Locate the cell with the specified text and output its (x, y) center coordinate. 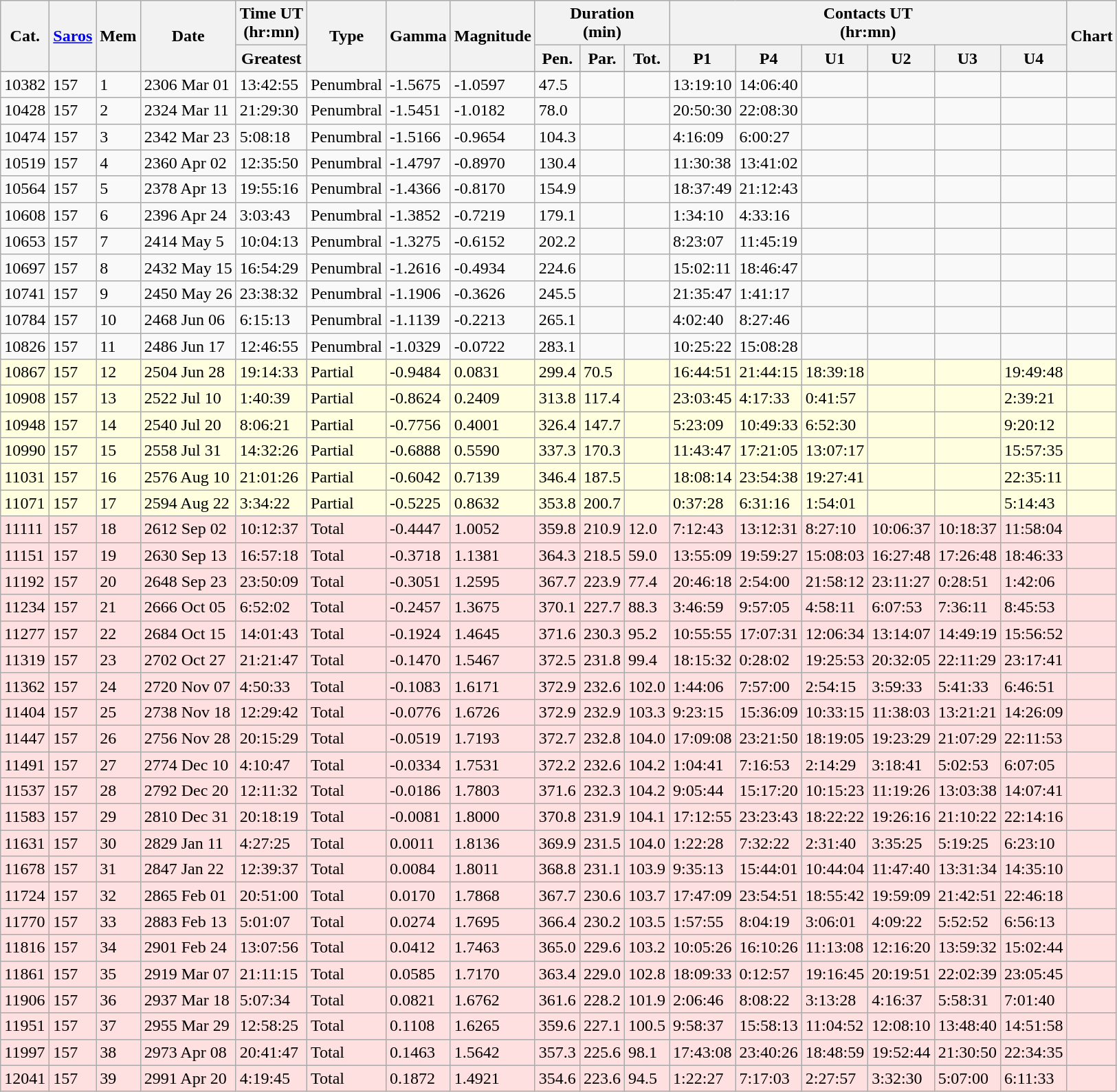
2612 Sep 02 (188, 529)
-1.5166 (419, 137)
11816 (25, 948)
22:11:53 (1034, 738)
15:36:09 (768, 712)
-0.0519 (419, 738)
4:09:22 (901, 922)
359.8 (557, 529)
0.0831 (492, 372)
77.4 (646, 581)
10:04:13 (271, 241)
10784 (25, 320)
0.0011 (419, 843)
37 (118, 1026)
1.5467 (492, 660)
10 (118, 320)
3 (118, 137)
2666 Oct 05 (188, 608)
7:01:40 (1034, 1000)
23:38:32 (271, 293)
22 (118, 634)
225.6 (602, 1052)
Date (188, 36)
Mem (118, 36)
11906 (25, 1000)
-0.1924 (419, 634)
15:56:52 (1034, 634)
1:44:06 (703, 686)
23:23:43 (768, 817)
0.1463 (419, 1052)
15:57:35 (1034, 451)
-0.4447 (419, 529)
230.6 (602, 895)
8:27:46 (768, 320)
6:52:30 (834, 425)
366.4 (557, 922)
13:21:21 (967, 712)
5:52:52 (967, 922)
1.7170 (492, 974)
103.2 (646, 948)
3:06:01 (834, 922)
Greatest (271, 58)
19:14:33 (271, 372)
11:45:19 (768, 241)
2540 Jul 20 (188, 425)
1.8000 (492, 817)
23:17:41 (1034, 660)
3:32:30 (901, 1078)
10:15:23 (834, 791)
14:01:43 (271, 634)
2792 Dec 20 (188, 791)
359.6 (557, 1026)
12:06:34 (834, 634)
117.4 (602, 399)
19:59:09 (901, 895)
30 (118, 843)
10428 (25, 111)
17:21:05 (768, 451)
5:41:33 (967, 686)
-0.7219 (492, 215)
357.3 (557, 1052)
100.5 (646, 1026)
-0.0081 (419, 817)
11491 (25, 765)
1.4921 (492, 1078)
5:01:07 (271, 922)
0.1872 (419, 1078)
2810 Dec 31 (188, 817)
21:35:47 (703, 293)
20:51:00 (271, 895)
4:58:11 (834, 608)
10:18:37 (967, 529)
-0.9484 (419, 372)
Gamma (419, 36)
8:23:07 (703, 241)
103.3 (646, 712)
-1.5675 (419, 85)
11234 (25, 608)
6:00:27 (768, 137)
17:12:55 (703, 817)
11:04:52 (834, 1026)
12:29:42 (271, 712)
-1.2616 (419, 267)
4 (118, 163)
23:21:50 (768, 738)
17:26:48 (967, 555)
19:52:44 (901, 1052)
-0.8170 (492, 189)
-0.5225 (419, 503)
-0.3718 (419, 555)
1.7695 (492, 922)
9 (118, 293)
2486 Jun 17 (188, 346)
2504 Jun 28 (188, 372)
U4 (1034, 58)
-1.0329 (419, 346)
223.6 (602, 1078)
2756 Nov 28 (188, 738)
2937 Mar 18 (188, 1000)
7:12:43 (703, 529)
13:59:32 (967, 948)
10519 (25, 163)
10990 (25, 451)
U1 (834, 58)
102.8 (646, 974)
218.5 (602, 555)
13:48:40 (967, 1026)
23 (118, 660)
313.8 (557, 399)
15:02:44 (1034, 948)
18:09:33 (703, 974)
11:43:47 (703, 451)
23:40:26 (768, 1052)
103.7 (646, 895)
6:07:53 (901, 608)
7:36:11 (967, 608)
18:39:18 (834, 372)
Pen. (557, 58)
U2 (901, 58)
5:07:34 (271, 1000)
363.4 (557, 974)
1.0052 (492, 529)
2:27:57 (834, 1078)
4:50:33 (271, 686)
4:16:37 (901, 1000)
11:47:40 (901, 869)
-1.0597 (492, 85)
2901 Feb 24 (188, 948)
-1.5451 (419, 111)
Magnitude (492, 36)
346.4 (557, 477)
6:46:51 (1034, 686)
4:10:47 (271, 765)
2 (118, 111)
26 (118, 738)
2576 Aug 10 (188, 477)
10:55:55 (703, 634)
231.9 (602, 817)
223.9 (602, 581)
11031 (25, 477)
13:31:34 (967, 869)
2829 Jan 11 (188, 843)
2306 Mar 01 (188, 85)
0.0084 (419, 869)
19:27:41 (834, 477)
6 (118, 215)
11192 (25, 581)
13:55:09 (703, 555)
11 (118, 346)
18:22:22 (834, 817)
0:28:51 (967, 581)
12041 (25, 1078)
24 (118, 686)
12:08:10 (901, 1026)
18:46:47 (768, 267)
2396 Apr 24 (188, 215)
4:16:09 (703, 137)
-0.9654 (492, 137)
2432 May 15 (188, 267)
0.5590 (492, 451)
14:35:10 (1034, 869)
12 (118, 372)
23:11:27 (901, 581)
8 (118, 267)
5 (118, 189)
11:19:26 (901, 791)
-0.2213 (492, 320)
12:39:37 (271, 869)
13 (118, 399)
21:07:29 (967, 738)
1.7803 (492, 791)
16:27:48 (901, 555)
35 (118, 974)
-1.3275 (419, 241)
0.0821 (419, 1000)
299.4 (557, 372)
94.5 (646, 1078)
10:44:04 (834, 869)
14:26:09 (1034, 712)
228.2 (602, 1000)
368.8 (557, 869)
29 (118, 817)
21:29:30 (271, 111)
2:14:29 (834, 765)
-0.3626 (492, 293)
-0.6152 (492, 241)
227.7 (602, 608)
-0.3051 (419, 581)
229.6 (602, 948)
10:12:37 (271, 529)
20:18:19 (271, 817)
10653 (25, 241)
372.2 (557, 765)
231.8 (602, 660)
-0.0722 (492, 346)
98.1 (646, 1052)
2973 Apr 08 (188, 1052)
1.6762 (492, 1000)
1:22:28 (703, 843)
337.3 (557, 451)
19:55:16 (271, 189)
18:55:42 (834, 895)
14:06:40 (768, 85)
101.9 (646, 1000)
15:08:03 (834, 555)
372.7 (557, 738)
354.6 (557, 1078)
5:08:18 (271, 137)
265.1 (557, 320)
10:49:33 (768, 425)
20:46:18 (703, 581)
2360 Apr 02 (188, 163)
47.5 (557, 85)
10867 (25, 372)
-0.2457 (419, 608)
22:46:18 (1034, 895)
16:57:18 (271, 555)
-1.1906 (419, 293)
Contacts UT(hr:mn) (868, 23)
15:44:01 (768, 869)
-1.4797 (419, 163)
5:58:31 (967, 1000)
2522 Jul 10 (188, 399)
0.2409 (492, 399)
2324 Mar 11 (188, 111)
0.0585 (419, 974)
17:09:08 (703, 738)
18 (118, 529)
21:11:15 (271, 974)
3:13:28 (834, 1000)
13:14:07 (901, 634)
5:07:00 (967, 1078)
14:51:58 (1034, 1026)
17 (118, 503)
33 (118, 922)
22:14:16 (1034, 817)
361.6 (557, 1000)
1.6726 (492, 712)
2468 Jun 06 (188, 320)
6:31:16 (768, 503)
6:56:13 (1034, 922)
21 (118, 608)
2919 Mar 07 (188, 974)
8:04:19 (768, 922)
0:12:57 (768, 974)
11447 (25, 738)
21:01:26 (271, 477)
21:30:50 (967, 1052)
9:57:05 (768, 608)
2738 Nov 18 (188, 712)
2991 Apr 20 (188, 1078)
200.7 (602, 503)
0.7139 (492, 477)
11362 (25, 686)
7:16:53 (768, 765)
36 (118, 1000)
0:41:57 (834, 399)
Time UT(hr:mn) (271, 23)
-0.0186 (419, 791)
3:46:59 (703, 608)
17:43:08 (703, 1052)
130.4 (557, 163)
13:03:38 (967, 791)
19:25:53 (834, 660)
88.3 (646, 608)
18:08:14 (703, 477)
11:13:08 (834, 948)
2684 Oct 15 (188, 634)
17:07:31 (768, 634)
3:18:41 (901, 765)
7:17:03 (768, 1078)
-0.0334 (419, 765)
16:44:51 (703, 372)
0.0170 (419, 895)
11583 (25, 817)
10:33:15 (834, 712)
0.1108 (419, 1026)
32 (118, 895)
10564 (25, 189)
10948 (25, 425)
10741 (25, 293)
15:17:20 (768, 791)
21:12:43 (768, 189)
103.9 (646, 869)
3:34:22 (271, 503)
2:06:46 (703, 1000)
0.8632 (492, 503)
11997 (25, 1052)
Cat. (25, 36)
11:38:03 (901, 712)
11724 (25, 895)
18:46:33 (1034, 555)
11319 (25, 660)
19:26:16 (901, 817)
372.5 (557, 660)
5:02:53 (967, 765)
12:58:25 (271, 1026)
2414 May 5 (188, 241)
10:25:22 (703, 346)
-0.0776 (419, 712)
365.0 (557, 948)
18:15:32 (703, 660)
10826 (25, 346)
5:23:09 (703, 425)
22:02:39 (967, 974)
6:07:05 (1034, 765)
353.8 (557, 503)
2594 Aug 22 (188, 503)
0.4001 (492, 425)
7:57:00 (768, 686)
2955 Mar 29 (188, 1026)
231.5 (602, 843)
16 (118, 477)
1:22:27 (703, 1078)
1 (118, 85)
19:59:27 (768, 555)
2:39:21 (1034, 399)
95.2 (646, 634)
10:06:37 (901, 529)
0.0274 (419, 922)
31 (118, 869)
21:21:47 (271, 660)
14:07:41 (1034, 791)
245.5 (557, 293)
224.6 (557, 267)
3:59:33 (901, 686)
2:54:00 (768, 581)
U3 (967, 58)
230.3 (602, 634)
20 (118, 581)
9:23:15 (703, 712)
-1.3852 (419, 215)
10382 (25, 85)
9:05:44 (703, 791)
-0.1470 (419, 660)
13:07:17 (834, 451)
15:02:11 (703, 267)
6:52:02 (271, 608)
230.2 (602, 922)
20:19:51 (901, 974)
1.7531 (492, 765)
-0.8970 (492, 163)
70.5 (602, 372)
8:27:10 (834, 529)
14:32:26 (271, 451)
19:16:45 (834, 974)
1:42:06 (1034, 581)
20:15:29 (271, 738)
1.7463 (492, 948)
23:05:45 (1034, 974)
21:44:15 (768, 372)
11111 (25, 529)
10474 (25, 137)
104.1 (646, 817)
2630 Sep 13 (188, 555)
-0.6042 (419, 477)
20:50:30 (703, 111)
1.7193 (492, 738)
154.9 (557, 189)
7:32:22 (768, 843)
102.0 (646, 686)
10697 (25, 267)
231.1 (602, 869)
2774 Dec 10 (188, 765)
9:35:13 (703, 869)
-0.1083 (419, 686)
232.8 (602, 738)
Type (346, 36)
187.5 (602, 477)
9:20:12 (1034, 425)
11277 (25, 634)
23:54:38 (768, 477)
27 (118, 765)
364.3 (557, 555)
326.4 (557, 425)
1.8011 (492, 869)
11678 (25, 869)
2558 Jul 31 (188, 451)
1.3675 (492, 608)
-1.0182 (492, 111)
1:54:01 (834, 503)
5:19:25 (967, 843)
2702 Oct 27 (188, 660)
18:19:05 (834, 738)
4:17:33 (768, 399)
23:54:51 (768, 895)
0:37:28 (703, 503)
15 (118, 451)
11071 (25, 503)
103.5 (646, 922)
21:10:22 (967, 817)
59.0 (646, 555)
-0.4934 (492, 267)
4:33:16 (768, 215)
28 (118, 791)
13:41:02 (768, 163)
1.1381 (492, 555)
8:08:22 (768, 1000)
22:08:30 (768, 111)
2648 Sep 23 (188, 581)
4:19:45 (271, 1078)
1.7868 (492, 895)
1:41:17 (768, 293)
1:34:10 (703, 215)
12:35:50 (271, 163)
4:27:25 (271, 843)
13:07:56 (271, 948)
2847 Jan 22 (188, 869)
78.0 (557, 111)
18:48:59 (834, 1052)
-0.7756 (419, 425)
21:42:51 (967, 895)
11:30:38 (703, 163)
9:58:37 (703, 1026)
12.0 (646, 529)
11:58:04 (1034, 529)
6:11:33 (1034, 1078)
10908 (25, 399)
39 (118, 1078)
16:54:29 (271, 267)
19:49:48 (1034, 372)
21:58:12 (834, 581)
25 (118, 712)
202.2 (557, 241)
179.1 (557, 215)
232.9 (602, 712)
10608 (25, 215)
18:37:49 (703, 189)
Duration(min) (602, 23)
7 (118, 241)
-0.8624 (419, 399)
283.1 (557, 346)
14:49:19 (967, 634)
229.0 (602, 974)
14 (118, 425)
104.3 (557, 137)
-1.4366 (419, 189)
Chart (1092, 36)
1.5642 (492, 1052)
22:11:29 (967, 660)
13:19:10 (703, 85)
12:46:55 (271, 346)
2450 May 26 (188, 293)
370.1 (557, 608)
19 (118, 555)
-1.1139 (419, 320)
2:31:40 (834, 843)
2883 Feb 13 (188, 922)
11770 (25, 922)
P4 (768, 58)
1.4645 (492, 634)
-0.6888 (419, 451)
210.9 (602, 529)
34 (118, 948)
38 (118, 1052)
369.9 (557, 843)
370.8 (557, 817)
11537 (25, 791)
1:57:55 (703, 922)
Saros (73, 36)
11951 (25, 1026)
2720 Nov 07 (188, 686)
6:23:10 (1034, 843)
P1 (703, 58)
170.3 (602, 451)
Tot. (646, 58)
2342 Mar 23 (188, 137)
2378 Apr 13 (188, 189)
147.7 (602, 425)
15:08:28 (768, 346)
11404 (25, 712)
23:50:09 (271, 581)
12:16:20 (901, 948)
8:06:21 (271, 425)
20:41:47 (271, 1052)
0:28:02 (768, 660)
10:05:26 (703, 948)
5:14:43 (1034, 503)
15:58:13 (768, 1026)
3:35:25 (901, 843)
232.3 (602, 791)
8:45:53 (1034, 608)
1.6171 (492, 686)
3:03:43 (271, 215)
1:04:41 (703, 765)
4:02:40 (703, 320)
17:47:09 (703, 895)
22:34:35 (1034, 1052)
11151 (25, 555)
2:54:15 (834, 686)
1.6265 (492, 1026)
11631 (25, 843)
16:10:26 (768, 948)
2865 Feb 01 (188, 895)
20:32:05 (901, 660)
13:12:31 (768, 529)
19:23:29 (901, 738)
22:35:11 (1034, 477)
23:03:45 (703, 399)
227.1 (602, 1026)
Par. (602, 58)
0.0412 (419, 948)
99.4 (646, 660)
6:15:13 (271, 320)
1.8136 (492, 843)
1.2595 (492, 581)
12:11:32 (271, 791)
1:40:39 (271, 399)
13:42:55 (271, 85)
11861 (25, 974)
